Output the [x, y] coordinate of the center of the cell containing the given text.  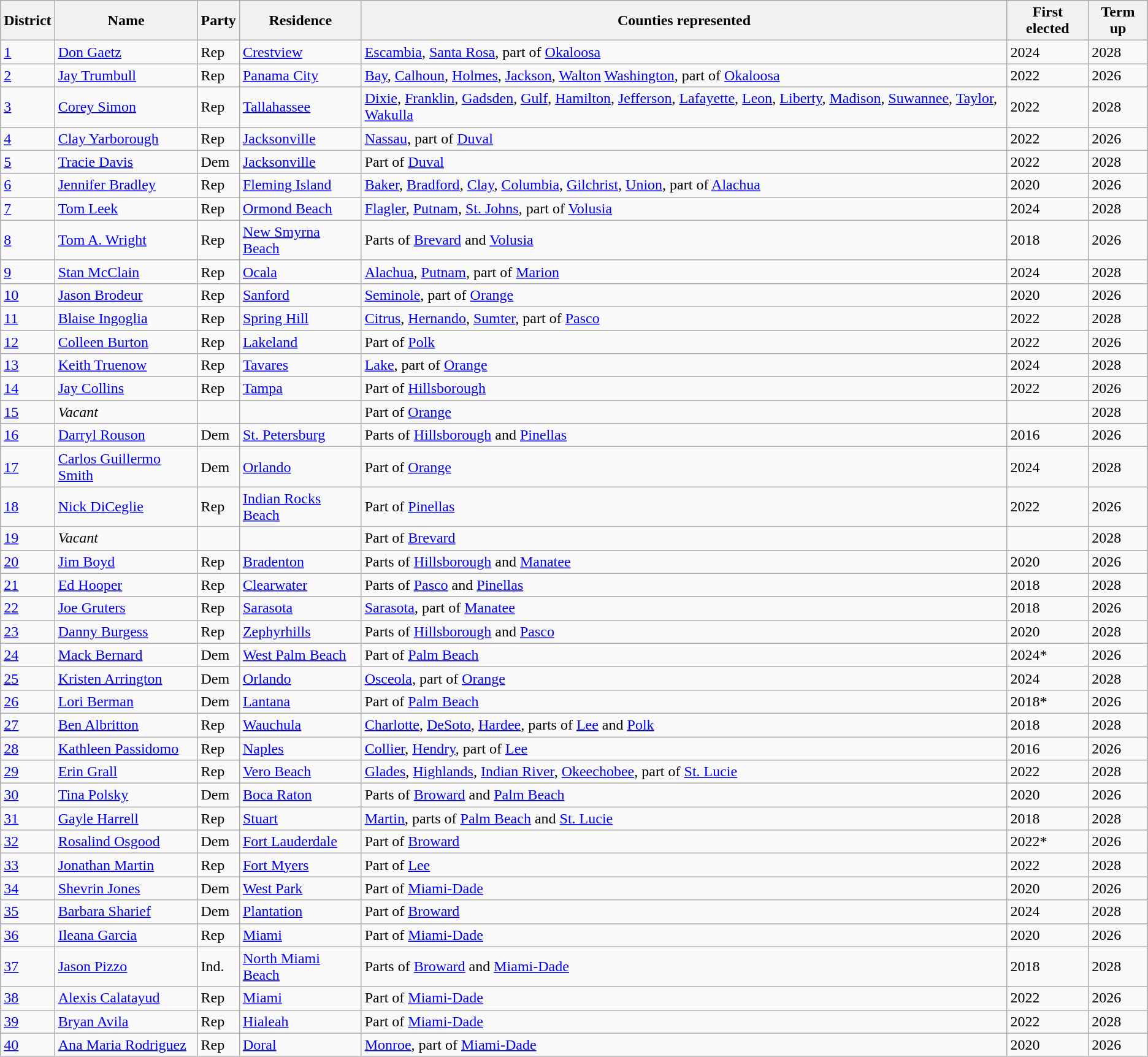
29 [28, 772]
Fleming Island [300, 185]
Flagler, Putnam, St. Johns, part of Volusia [684, 208]
Term up [1118, 21]
Sanford [300, 295]
8 [28, 240]
Ana Maria Rodriguez [126, 1045]
7 [28, 208]
Vero Beach [300, 772]
32 [28, 842]
14 [28, 389]
Stuart [300, 819]
Ormond Beach [300, 208]
Collier, Hendry, part of Lee [684, 749]
Part of Polk [684, 342]
Party [218, 21]
St. Petersburg [300, 435]
9 [28, 272]
Monroe, part of Miami-Dade [684, 1045]
Alachua, Putnam, part of Marion [684, 272]
37 [28, 966]
Part of Duval [684, 162]
Part of Pinellas [684, 506]
Jonathan Martin [126, 865]
First elected [1047, 21]
25 [28, 678]
Parts of Pasco and Pinellas [684, 585]
1 [28, 52]
Jim Boyd [126, 562]
Rosalind Osgood [126, 842]
Doral [300, 1045]
30 [28, 795]
Nick DiCeglie [126, 506]
2024* [1047, 655]
33 [28, 865]
34 [28, 888]
Tina Polsky [126, 795]
Parts of Brevard and Volusia [684, 240]
Fort Myers [300, 865]
Darryl Rouson [126, 435]
New Smyrna Beach [300, 240]
Boca Raton [300, 795]
Clay Yarborough [126, 139]
23 [28, 632]
26 [28, 701]
Blaise Ingoglia [126, 318]
2022* [1047, 842]
District [28, 21]
16 [28, 435]
Plantation [300, 912]
Alexis Calatayud [126, 998]
Erin Grall [126, 772]
Lantana [300, 701]
Dixie, Franklin, Gadsden, Gulf, Hamilton, Jefferson, Lafayette, Leon, Liberty, Madison, Suwannee, Taylor, Wakulla [684, 107]
Escambia, Santa Rosa, part of Okaloosa [684, 52]
Wauchula [300, 725]
Jennifer Bradley [126, 185]
Jason Brodeur [126, 295]
Keith Truenow [126, 365]
Name [126, 21]
Zephyrhills [300, 632]
Tallahassee [300, 107]
35 [28, 912]
10 [28, 295]
2018* [1047, 701]
Ed Hooper [126, 585]
Sarasota, part of Manatee [684, 608]
Hialeah [300, 1021]
Seminole, part of Orange [684, 295]
Ileana Garcia [126, 935]
Clearwater [300, 585]
Sarasota [300, 608]
18 [28, 506]
Gayle Harrell [126, 819]
Fort Lauderdale [300, 842]
West Palm Beach [300, 655]
Charlotte, DeSoto, Hardee, parts of Lee and Polk [684, 725]
North Miami Beach [300, 966]
Nassau, part of Duval [684, 139]
Ben Albritton [126, 725]
Parts of Hillsborough and Pinellas [684, 435]
31 [28, 819]
Shevrin Jones [126, 888]
Joe Gruters [126, 608]
Colleen Burton [126, 342]
Part of Brevard [684, 538]
Glades, Highlands, Indian River, Okeechobee, part of St. Lucie [684, 772]
Lori Berman [126, 701]
Counties represented [684, 21]
12 [28, 342]
22 [28, 608]
Tampa [300, 389]
Baker, Bradford, Clay, Columbia, Gilchrist, Union, part of Alachua [684, 185]
Don Gaetz [126, 52]
15 [28, 412]
Parts of Broward and Palm Beach [684, 795]
Jay Trumbull [126, 75]
Corey Simon [126, 107]
Parts of Hillsborough and Manatee [684, 562]
West Park [300, 888]
Mack Bernard [126, 655]
Crestview [300, 52]
Jay Collins [126, 389]
Lakeland [300, 342]
19 [28, 538]
4 [28, 139]
Martin, parts of Palm Beach and St. Lucie [684, 819]
2 [28, 75]
Barbara Sharief [126, 912]
Jason Pizzo [126, 966]
Ind. [218, 966]
38 [28, 998]
Kathleen Passidomo [126, 749]
Part of Lee [684, 865]
6 [28, 185]
Spring Hill [300, 318]
Carlos Guillermo Smith [126, 467]
Danny Burgess [126, 632]
27 [28, 725]
Citrus, Hernando, Sumter, part of Pasco [684, 318]
28 [28, 749]
Parts of Broward and Miami-Dade [684, 966]
40 [28, 1045]
Naples [300, 749]
36 [28, 935]
Bay, Calhoun, Holmes, Jackson, Walton Washington, part of Okaloosa [684, 75]
Parts of Hillsborough and Pasco [684, 632]
13 [28, 365]
17 [28, 467]
Tracie Davis [126, 162]
Part of Hillsborough [684, 389]
20 [28, 562]
Tavares [300, 365]
5 [28, 162]
Bradenton [300, 562]
3 [28, 107]
Lake, part of Orange [684, 365]
Ocala [300, 272]
Bryan Avila [126, 1021]
39 [28, 1021]
Tom A. Wright [126, 240]
Kristen Arrington [126, 678]
24 [28, 655]
Residence [300, 21]
Stan McClain [126, 272]
Indian Rocks Beach [300, 506]
Tom Leek [126, 208]
11 [28, 318]
21 [28, 585]
Osceola, part of Orange [684, 678]
Panama City [300, 75]
